Identify which cell holds the provided text, then report its (X, Y) central coordinate. 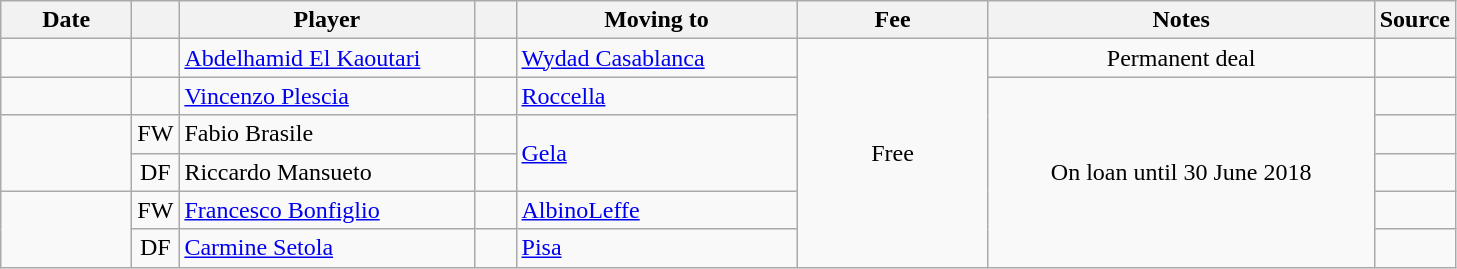
Moving to (656, 20)
Wydad Casablanca (656, 58)
Source (1414, 20)
Gela (656, 153)
Date (66, 20)
AlbinoLeffe (656, 210)
Roccella (656, 96)
Fee (892, 20)
Riccardo Mansueto (327, 172)
Notes (1181, 20)
Player (327, 20)
Abdelhamid El Kaoutari (327, 58)
On loan until 30 June 2018 (1181, 172)
Permanent deal (1181, 58)
Free (892, 153)
Francesco Bonfiglio (327, 210)
Vincenzo Plescia (327, 96)
Pisa (656, 248)
Carmine Setola (327, 248)
Fabio Brasile (327, 134)
